Output the (X, Y) coordinate of the center of the cell containing the given text.  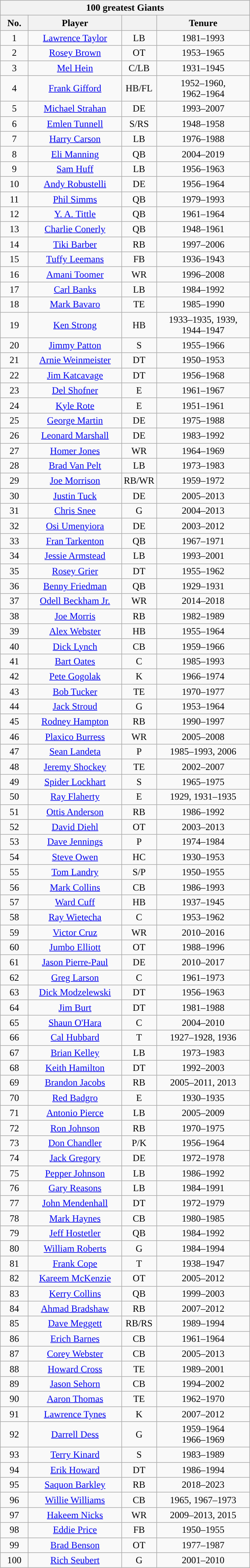
79 (14, 1233)
56 (14, 887)
1985–1990 (203, 305)
Tiki Barber (75, 244)
Tenure (203, 23)
1983–1992 (203, 435)
Sean Landeta (75, 752)
Mel Hein (75, 68)
Bart Oates (75, 661)
59 (14, 932)
1983–1989 (203, 1455)
22 (14, 375)
Amani Toomer (75, 274)
C/LB (139, 68)
Emlen Tunnell (75, 124)
Ottis Anderson (75, 812)
HB/FL (139, 89)
Joe Morris (75, 616)
Cal Hubbard (75, 1038)
38 (14, 616)
Rodney Hampton (75, 722)
Howard Cross (75, 1369)
64 (14, 1008)
7 (14, 139)
10 (14, 184)
1981–1988 (203, 1008)
Plaxico Burress (75, 737)
Chris Snee (75, 511)
66 (14, 1038)
75 (14, 1173)
Leonard Marshall (75, 435)
Ahmad Bradshaw (75, 1309)
Saquon Barkley (75, 1485)
1967–1971 (203, 541)
30 (14, 496)
Player (75, 23)
65 (14, 1023)
Harry Carson (75, 139)
2018–2023 (203, 1485)
31 (14, 511)
Sam Huff (75, 169)
74 (14, 1158)
48 (14, 767)
1937–1945 (203, 902)
43 (14, 692)
2005–2008 (203, 737)
85 (14, 1324)
1986–1994 (203, 1470)
Terry Kinard (75, 1455)
1972–1979 (203, 1203)
1999–2003 (203, 1294)
Alex Webster (75, 631)
Rosey Brown (75, 53)
S/P (139, 872)
47 (14, 752)
Shaun O'Hara (75, 1023)
1977–1987 (203, 1545)
Odell Beckham Jr. (75, 601)
Joe Morrison (75, 481)
1951–1961 (203, 405)
23 (14, 390)
41 (14, 661)
73 (14, 1143)
1955–1964 (203, 631)
2010–2016 (203, 932)
Jim Katcavage (75, 375)
Bob Tucker (75, 692)
1994–2002 (203, 1384)
Brad Van Pelt (75, 466)
William Roberts (75, 1248)
No. (14, 23)
Ken Strong (75, 325)
37 (14, 601)
77 (14, 1203)
50 (14, 797)
2005–2011, 2013 (203, 1083)
1989–2001 (203, 1369)
Willie Williams (75, 1500)
97 (14, 1515)
55 (14, 872)
Steve Owen (75, 857)
Mark Haynes (75, 1218)
Rich Seubert (75, 1560)
1931–1945 (203, 68)
1930–1935 (203, 1098)
Jack Gregory (75, 1158)
100 greatest Giants (125, 8)
1 (14, 38)
Homer Jones (75, 450)
88 (14, 1369)
32 (14, 526)
Jumbo Elliott (75, 948)
67 (14, 1053)
4 (14, 89)
Dick Modzelewski (75, 993)
24 (14, 405)
61 (14, 963)
5 (14, 109)
Jason Sehorn (75, 1384)
Pepper Johnson (75, 1173)
1927–1928, 1936 (203, 1038)
11 (14, 199)
Erich Barnes (75, 1339)
Lawrence Tynes (75, 1414)
94 (14, 1470)
2004–2013 (203, 511)
76 (14, 1188)
1985–1993 (203, 661)
Jessie Armstead (75, 556)
Brian Kelley (75, 1053)
36 (14, 586)
1953–1964 (203, 707)
Arnie Weinmeister (75, 360)
1989–1994 (203, 1324)
1966–1974 (203, 676)
35 (14, 571)
1953–1962 (203, 917)
40 (14, 646)
Mark Collins (75, 887)
68 (14, 1068)
57 (14, 902)
1948–1958 (203, 124)
1972–1978 (203, 1158)
46 (14, 737)
1974–1984 (203, 842)
96 (14, 1500)
72 (14, 1128)
Phil Simms (75, 199)
RB/WR (139, 481)
Osi Umenyiora (75, 526)
15 (14, 259)
Mark Bavaro (75, 305)
1976–1988 (203, 139)
2005–2012 (203, 1279)
58 (14, 917)
Dave Meggett (75, 1324)
6 (14, 124)
1929–1931 (203, 586)
2 (14, 53)
1961–1973 (203, 978)
39 (14, 631)
92 (14, 1435)
2009–2013, 2015 (203, 1515)
Jeremy Shockey (75, 767)
91 (14, 1414)
1964–1969 (203, 450)
20 (14, 345)
14 (14, 244)
16 (14, 274)
1986–1993 (203, 887)
9 (14, 169)
Andy Robustelli (75, 184)
2001–2010 (203, 1560)
1956–1968 (203, 375)
HC (139, 857)
Fran Tarkenton (75, 541)
RB/RS (139, 1324)
Pete Gogolak (75, 676)
Eli Manning (75, 154)
90 (14, 1399)
18 (14, 305)
2010–2017 (203, 963)
53 (14, 842)
29 (14, 481)
Lawrence Taylor (75, 38)
Hakeem Nicks (75, 1515)
13 (14, 229)
54 (14, 857)
P/K (139, 1143)
1955–1966 (203, 345)
Don Chandler (75, 1143)
Rosey Grier (75, 571)
Dave Jennings (75, 842)
1936–1943 (203, 259)
Erik Howard (75, 1470)
Kyle Rote (75, 405)
63 (14, 993)
David Diehl (75, 827)
George Martin (75, 420)
Kareem McKenzie (75, 1279)
1982–1989 (203, 616)
1961–1967 (203, 390)
1993–2007 (203, 109)
Aaron Thomas (75, 1399)
1996–2008 (203, 274)
69 (14, 1083)
Keith Hamilton (75, 1068)
80 (14, 1248)
100 (14, 1560)
Gary Reasons (75, 1188)
1929, 1931–1935 (203, 797)
1980–1985 (203, 1218)
Ray Flaherty (75, 797)
8 (14, 154)
1953–1965 (203, 53)
Ray Wietecha (75, 917)
1950–1953 (203, 360)
60 (14, 948)
Benny Friedman (75, 586)
2003–2012 (203, 526)
2004–2019 (203, 154)
Jim Burt (75, 1008)
Victor Cruz (75, 932)
81 (14, 1263)
1984–1994 (203, 1248)
Justin Tuck (75, 496)
1959–1972 (203, 481)
19 (14, 325)
1955–1962 (203, 571)
82 (14, 1279)
1933–1935, 1939, 1944–1947 (203, 325)
Del Shofner (75, 390)
Greg Larson (75, 978)
26 (14, 435)
Frank Cope (75, 1263)
Brad Benson (75, 1545)
1948–1961 (203, 229)
1952–1960, 1962–1964 (203, 89)
Charlie Conerly (75, 229)
1965, 1967–1973 (203, 1500)
84 (14, 1309)
89 (14, 1384)
78 (14, 1218)
93 (14, 1455)
Michael Strahan (75, 109)
1992–2003 (203, 1068)
Darrell Dess (75, 1435)
Corey Webster (75, 1354)
86 (14, 1339)
1993–2001 (203, 556)
1975–1988 (203, 420)
51 (14, 812)
1988–1996 (203, 948)
83 (14, 1294)
Antonio Pierce (75, 1113)
27 (14, 450)
2003–2013 (203, 827)
1962–1970 (203, 1399)
25 (14, 420)
71 (14, 1113)
2004–2010 (203, 1023)
Jimmy Patton (75, 345)
62 (14, 978)
Kerry Collins (75, 1294)
45 (14, 722)
Tom Landry (75, 872)
70 (14, 1098)
95 (14, 1485)
Jeff Hostetler (75, 1233)
1970–1975 (203, 1128)
2002–2007 (203, 767)
98 (14, 1530)
52 (14, 827)
1985–1993, 2006 (203, 752)
3 (14, 68)
87 (14, 1354)
1938–1947 (203, 1263)
Frank Gifford (75, 89)
1959–1964 1966–1969 (203, 1435)
Jack Stroud (75, 707)
Ward Cuff (75, 902)
2014–2018 (203, 601)
12 (14, 214)
Eddie Price (75, 1530)
33 (14, 541)
1965–1975 (203, 782)
28 (14, 466)
1997–2006 (203, 244)
99 (14, 1545)
34 (14, 556)
44 (14, 707)
Ron Johnson (75, 1128)
John Mendenhall (75, 1203)
1981–1993 (203, 38)
1984–1991 (203, 1188)
1970–1977 (203, 692)
42 (14, 676)
S/RS (139, 124)
1979–1993 (203, 199)
17 (14, 289)
2005–2009 (203, 1113)
Dick Lynch (75, 646)
Carl Banks (75, 289)
Jason Pierre-Paul (75, 963)
Brandon Jacobs (75, 1083)
Spider Lockhart (75, 782)
Y. A. Tittle (75, 214)
21 (14, 360)
49 (14, 782)
Red Badgro (75, 1098)
1930–1953 (203, 857)
1990–1997 (203, 722)
Tuffy Leemans (75, 259)
1959–1966 (203, 646)
